Determine the (X, Y) coordinate at the center of the cell enclosing the given text.  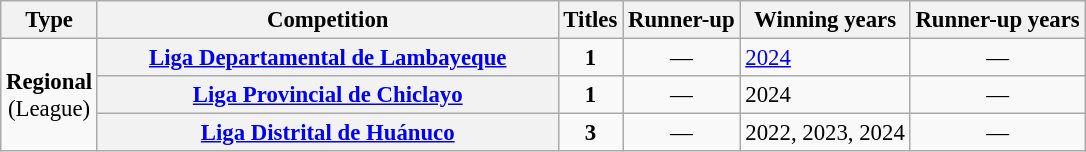
Titles (590, 20)
Liga Provincial de Chiclayo (328, 95)
Type (50, 20)
Competition (328, 20)
2022, 2023, 2024 (825, 133)
Liga Departamental de Lambayeque (328, 58)
Runner-up years (998, 20)
Liga Distrital de Huánuco (328, 133)
Winning years (825, 20)
Regional(League) (50, 96)
Runner-up (682, 20)
3 (590, 133)
